Identify which cell holds the provided text, then report its (X, Y) central coordinate. 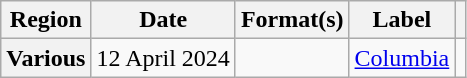
Date (163, 20)
Region (46, 20)
Columbia (402, 58)
12 April 2024 (163, 58)
Format(s) (292, 20)
Label (402, 20)
Various (46, 58)
